Detect which cell encompasses the target text, then output its [X, Y] center coordinate. 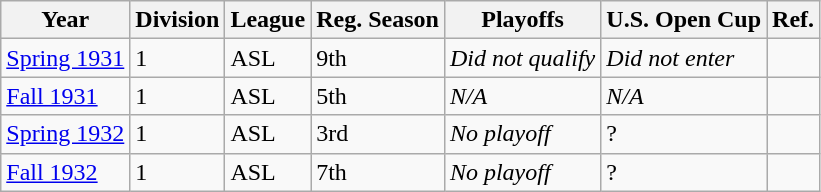
Fall 1931 [66, 96]
5th [378, 96]
Did not enter [684, 58]
Did not qualify [522, 58]
Division [178, 20]
U.S. Open Cup [684, 20]
Playoffs [522, 20]
Spring 1931 [66, 58]
Reg. Season [378, 20]
Fall 1932 [66, 172]
Ref. [794, 20]
9th [378, 58]
Year [66, 20]
7th [378, 172]
Spring 1932 [66, 134]
3rd [378, 134]
League [268, 20]
